Determine the (x, y) coordinate at the center of the cell enclosing the given text.  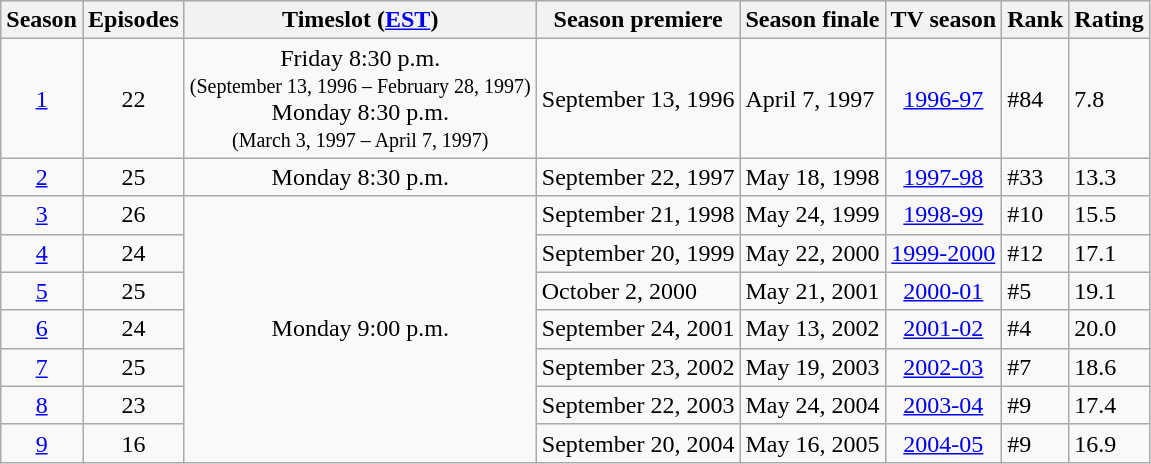
September 22, 2003 (638, 405)
1997-98 (944, 177)
7.8 (1109, 98)
Rank (1036, 20)
#84 (1036, 98)
18.6 (1109, 367)
September 21, 1998 (638, 215)
September 13, 1996 (638, 98)
26 (133, 215)
April 7, 1997 (812, 98)
2002-03 (944, 367)
#5 (1036, 291)
19.1 (1109, 291)
1 (42, 98)
May 24, 1999 (812, 215)
5 (42, 291)
22 (133, 98)
Timeslot (EST) (360, 20)
September 20, 2004 (638, 443)
Rating (1109, 20)
1998-99 (944, 215)
17.4 (1109, 405)
#33 (1036, 177)
September 24, 2001 (638, 329)
October 2, 2000 (638, 291)
2001-02 (944, 329)
2004-05 (944, 443)
Monday 9:00 p.m. (360, 329)
Monday 8:30 p.m. (360, 177)
1999-2000 (944, 253)
Season finale (812, 20)
September 20, 1999 (638, 253)
16 (133, 443)
May 16, 2005 (812, 443)
#10 (1036, 215)
23 (133, 405)
13.3 (1109, 177)
May 19, 2003 (812, 367)
2000-01 (944, 291)
Episodes (133, 20)
Friday 8:30 p.m.(September 13, 1996 – February 28, 1997)Monday 8:30 p.m.(March 3, 1997 – April 7, 1997) (360, 98)
15.5 (1109, 215)
6 (42, 329)
8 (42, 405)
2003-04 (944, 405)
16.9 (1109, 443)
#7 (1036, 367)
1996-97 (944, 98)
Season (42, 20)
September 23, 2002 (638, 367)
2 (42, 177)
#12 (1036, 253)
May 21, 2001 (812, 291)
9 (42, 443)
17.1 (1109, 253)
May 13, 2002 (812, 329)
May 18, 1998 (812, 177)
TV season (944, 20)
May 24, 2004 (812, 405)
7 (42, 367)
20.0 (1109, 329)
#4 (1036, 329)
May 22, 2000 (812, 253)
Season premiere (638, 20)
3 (42, 215)
4 (42, 253)
September 22, 1997 (638, 177)
